Scan for the cell matching the given text and deliver its (X, Y) coordinate at center. 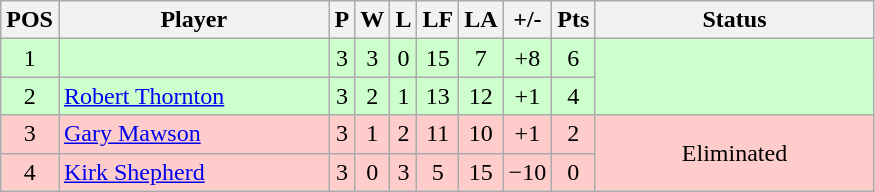
−10 (528, 172)
Pts (574, 20)
L (404, 20)
12 (481, 96)
11 (438, 134)
+/- (528, 20)
Player (194, 20)
P (342, 20)
LF (438, 20)
Eliminated (735, 153)
Gary Mawson (194, 134)
POS (30, 20)
10 (481, 134)
Robert Thornton (194, 96)
7 (481, 58)
Status (735, 20)
LA (481, 20)
Kirk Shepherd (194, 172)
W (372, 20)
13 (438, 96)
6 (574, 58)
+8 (528, 58)
5 (438, 172)
